Scan for the cell matching the given text and deliver its [X, Y] coordinate at center. 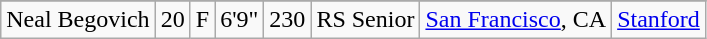
Stanford [659, 20]
San Francisco, CA [516, 20]
F [202, 20]
6'9" [240, 20]
20 [172, 20]
Neal Begovich [78, 20]
RS Senior [366, 20]
230 [288, 20]
